Search for the cell housing the specified text and yield its [x, y] center coordinate. 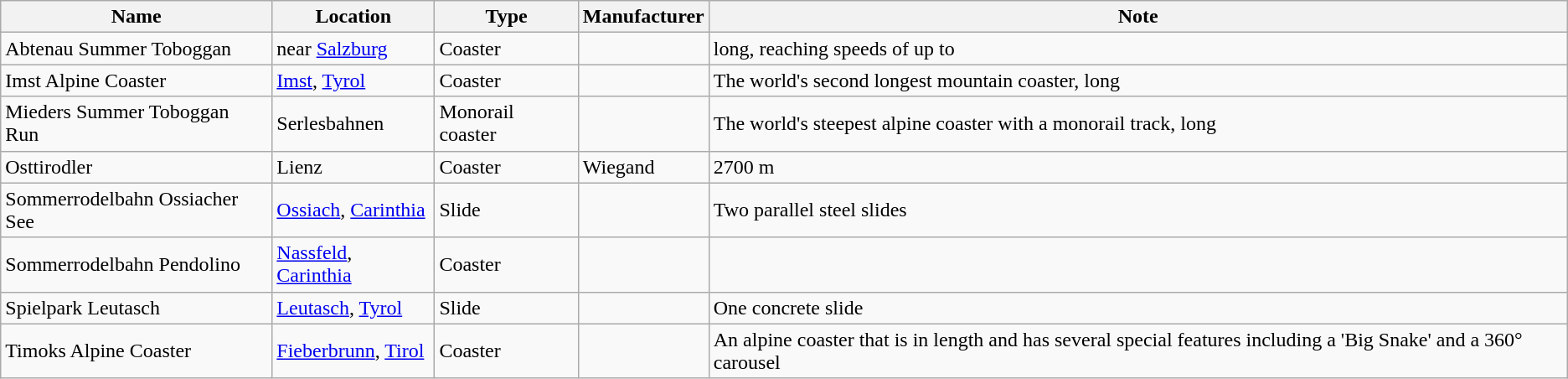
Two parallel steel slides [1137, 210]
Spielpark Leutasch [137, 308]
The world's second longest mountain coaster, long [1137, 80]
Lienz [353, 167]
Note [1137, 17]
2700 m [1137, 167]
Imst Alpine Coaster [137, 80]
Fieberbrunn, Tirol [353, 350]
Sommerrodelbahn Pendolino [137, 265]
Monorail coaster [506, 124]
The world's steepest alpine coaster with a monorail track, long [1137, 124]
An alpine coaster that is in length and has several special features including a 'Big Snake' and a 360° carousel [1137, 350]
Manufacturer [643, 17]
Abtenau Summer Toboggan [137, 49]
Location [353, 17]
Serlesbahnen [353, 124]
Wiegand [643, 167]
One concrete slide [1137, 308]
long, reaching speeds of up to [1137, 49]
Ossiach, Carinthia [353, 210]
Nassfeld, Carinthia [353, 265]
near Salzburg [353, 49]
Timoks Alpine Coaster [137, 350]
Sommerrodelbahn Ossiacher See [137, 210]
Imst, Tyrol [353, 80]
Mieders Summer Toboggan Run [137, 124]
Name [137, 17]
Leutasch, Tyrol [353, 308]
Type [506, 17]
Osttirodler [137, 167]
